Find where the given text appears and provide that cell's center as (X, Y) coordinate. 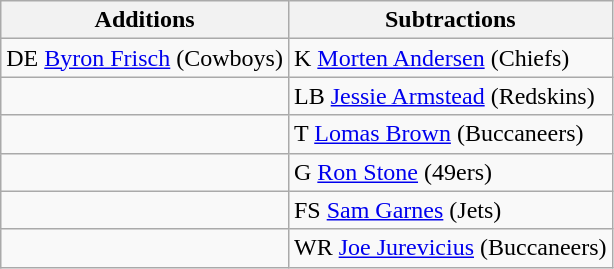
Subtractions (450, 20)
FS Sam Garnes (Jets) (450, 210)
WR Joe Jurevicius (Buccaneers) (450, 248)
G Ron Stone (49ers) (450, 172)
T Lomas Brown (Buccaneers) (450, 134)
K Morten Andersen (Chiefs) (450, 58)
Additions (145, 20)
LB Jessie Armstead (Redskins) (450, 96)
DE Byron Frisch (Cowboys) (145, 58)
